Determine the [X, Y] coordinate at the center of the cell enclosing the given text.  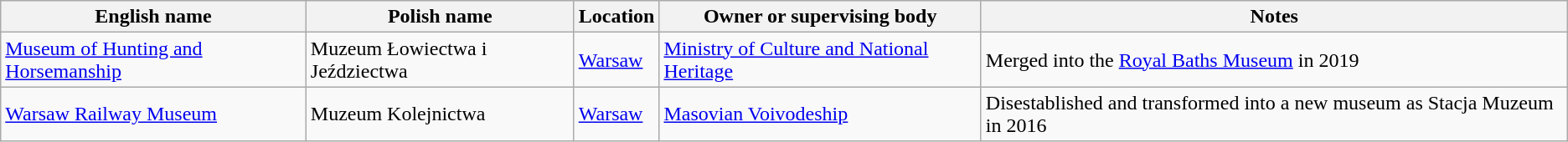
Ministry of Culture and National Heritage [820, 60]
Notes [1274, 17]
English name [154, 17]
Owner or supervising body [820, 17]
Merged into the Royal Baths Museum in 2019 [1274, 60]
Museum of Hunting and Horsemanship [154, 60]
Muzeum Kolejnictwa [440, 114]
Polish name [440, 17]
Masovian Voivodeship [820, 114]
Location [616, 17]
Muzeum Łowiectwa i Jeździectwa [440, 60]
Warsaw Railway Museum [154, 114]
Disestablished and transformed into a new museum as Stacja Muzeum in 2016 [1274, 114]
